Search for the cell housing the specified text and yield its (X, Y) center coordinate. 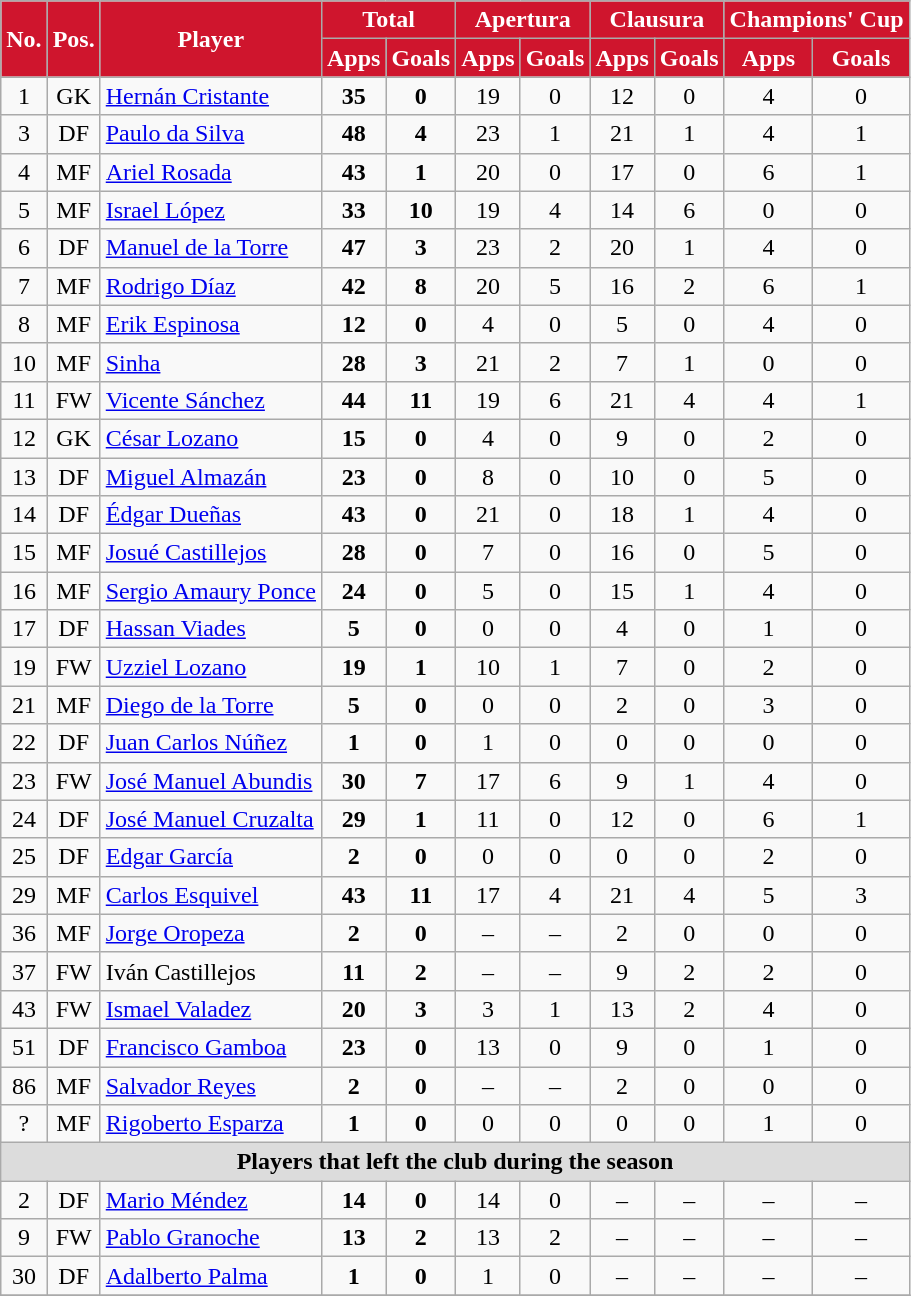
Total (388, 20)
86 (24, 1085)
Salvador Reyes (210, 1085)
42 (353, 286)
Adalberto Palma (210, 1276)
Israel López (210, 210)
Hernán Cristante (210, 96)
No. (24, 39)
Pos. (74, 39)
Rodrigo Díaz (210, 286)
Sergio Amaury Ponce (210, 591)
35 (353, 96)
Manuel de la Torre (210, 248)
Diego de la Torre (210, 705)
Jorge Oropeza (210, 933)
Mario Méndez (210, 1200)
Clausura (657, 20)
Player (210, 39)
? (24, 1124)
César Lozano (210, 438)
22 (24, 743)
37 (24, 971)
Pablo Granoche (210, 1238)
Rigoberto Esparza (210, 1124)
48 (353, 134)
36 (24, 933)
18 (622, 515)
Champions' Cup (816, 20)
Miguel Almazán (210, 477)
Erik Espinosa (210, 324)
25 (24, 857)
Juan Carlos Núñez (210, 743)
Uzziel Lozano (210, 667)
Sinha (210, 362)
Players that left the club during the season (455, 1162)
Carlos Esquivel (210, 895)
51 (24, 1047)
Iván Castillejos (210, 971)
Vicente Sánchez (210, 400)
Édgar Dueñas (210, 515)
José Manuel Cruzalta (210, 819)
44 (353, 400)
Josué Castillejos (210, 553)
Ariel Rosada (210, 172)
Ismael Valadez (210, 1009)
47 (353, 248)
Apertura (523, 20)
José Manuel Abundis (210, 781)
Paulo da Silva (210, 134)
33 (353, 210)
Francisco Gamboa (210, 1047)
Edgar García (210, 857)
Hassan Viades (210, 629)
